Search for the cell housing the specified text and yield its [X, Y] center coordinate. 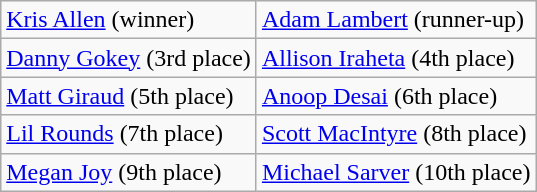
Kris Allen (winner) [129, 20]
Anoop Desai (6th place) [396, 96]
Danny Gokey (3rd place) [129, 58]
Scott MacIntyre (8th place) [396, 134]
Adam Lambert (runner-up) [396, 20]
Matt Giraud (5th place) [129, 96]
Lil Rounds (7th place) [129, 134]
Michael Sarver (10th place) [396, 172]
Megan Joy (9th place) [129, 172]
Allison Iraheta (4th place) [396, 58]
